Find where the given text appears and provide that cell's center as [X, Y] coordinate. 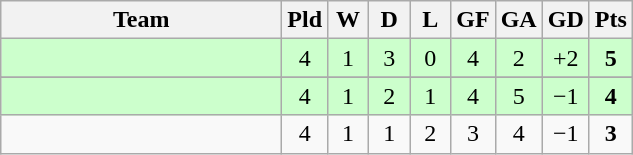
+2 [566, 58]
GD [566, 20]
GF [473, 20]
D [390, 20]
0 [430, 58]
Team [142, 20]
Pld [305, 20]
W [348, 20]
GA [518, 20]
Pts [610, 20]
L [430, 20]
